For the text-containing cell, return its midpoint in [x, y] coordinate format. 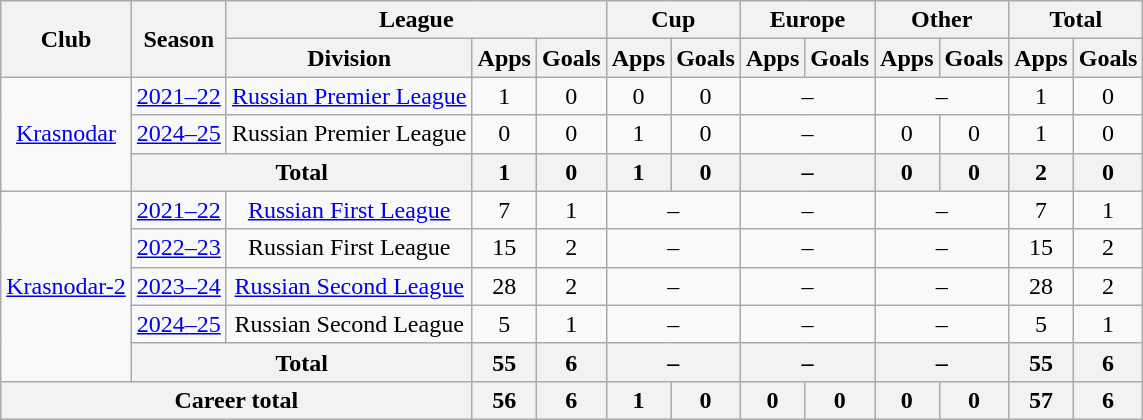
2022–23 [178, 248]
56 [504, 400]
League [416, 20]
Krasnodar-2 [66, 286]
Club [66, 39]
Europe [807, 20]
57 [1041, 400]
Other [942, 20]
Krasnodar [66, 134]
Career total [236, 400]
2023–24 [178, 286]
Cup [673, 20]
Season [178, 39]
Division [349, 58]
